Output the (X, Y) coordinate of the center of the cell containing the given text.  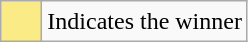
Indicates the winner (145, 22)
